Return (X, Y) of the center of cell containing provided text 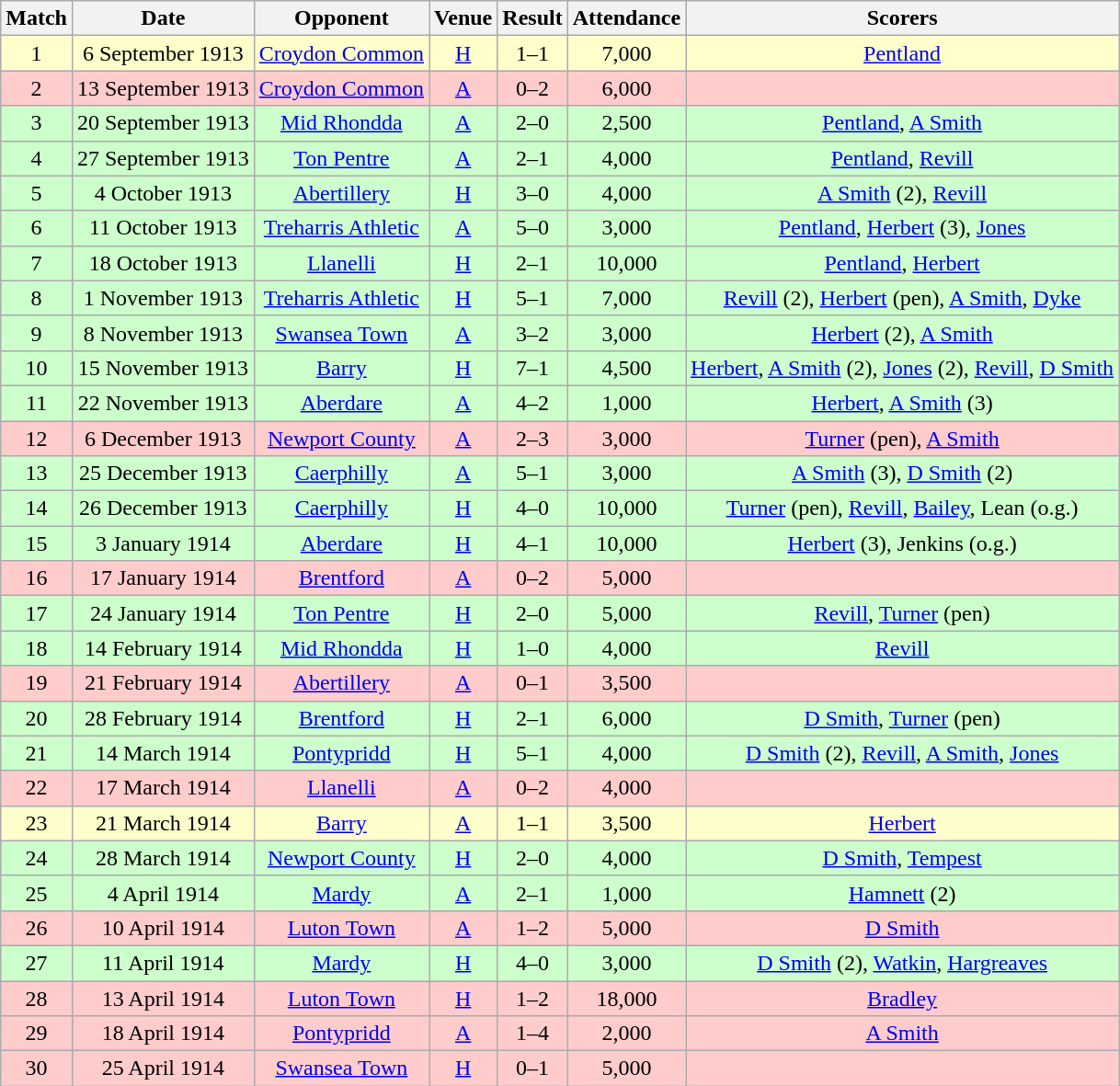
Revill (903, 648)
Match (37, 18)
30 (37, 1069)
6 December 1913 (163, 439)
10 April 1914 (163, 928)
11 (37, 403)
Herbert (2), A Smith (903, 333)
2,500 (626, 123)
26 December 1913 (163, 509)
Herbert (903, 823)
Herbert (3), Jenkins (o.g.) (903, 543)
18,000 (626, 998)
4,500 (626, 368)
A Smith (2), Revill (903, 193)
18 (37, 648)
3 January 1914 (163, 543)
Scorers (903, 18)
Attendance (626, 18)
4–2 (532, 403)
4–1 (532, 543)
14 March 1914 (163, 753)
18 April 1914 (163, 1034)
27 (37, 963)
D Smith (2), Watkin, Hargreaves (903, 963)
Turner (pen), A Smith (903, 439)
D Smith (2), Revill, A Smith, Jones (903, 753)
25 December 1913 (163, 474)
1 November 1913 (163, 298)
21 (37, 753)
4 (37, 158)
11 April 1914 (163, 963)
13 September 1913 (163, 88)
17 March 1914 (163, 788)
20 September 1913 (163, 123)
3 (37, 123)
D Smith (903, 928)
28 February 1914 (163, 718)
Result (532, 18)
Pentland, Herbert (903, 263)
14 February 1914 (163, 648)
4 April 1914 (163, 893)
Turner (pen), Revill, Bailey, Lean (o.g.) (903, 509)
7–1 (532, 368)
Pentland, Herbert (3), Jones (903, 228)
21 March 1914 (163, 823)
A Smith (3), D Smith (2) (903, 474)
22 November 1913 (163, 403)
Venue (463, 18)
21 February 1914 (163, 683)
7 (37, 263)
3–0 (532, 193)
1 (37, 53)
A Smith (903, 1034)
Herbert, A Smith (3) (903, 403)
17 January 1914 (163, 578)
24 January 1914 (163, 613)
Hamnett (2) (903, 893)
23 (37, 823)
24 (37, 858)
14 (37, 509)
9 (37, 333)
Pentland (903, 53)
22 (37, 788)
D Smith, Turner (pen) (903, 718)
5 (37, 193)
18 October 1913 (163, 263)
26 (37, 928)
Date (163, 18)
2 (37, 88)
Revill, Turner (pen) (903, 613)
2,000 (626, 1034)
15 (37, 543)
19 (37, 683)
17 (37, 613)
13 (37, 474)
28 March 1914 (163, 858)
Opponent (341, 18)
15 November 1913 (163, 368)
12 (37, 439)
8 (37, 298)
6 (37, 228)
13 April 1914 (163, 998)
2–3 (532, 439)
5–0 (532, 228)
16 (37, 578)
Herbert, A Smith (2), Jones (2), Revill, D Smith (903, 368)
Revill (2), Herbert (pen), A Smith, Dyke (903, 298)
25 April 1914 (163, 1069)
Pentland, Revill (903, 158)
8 November 1913 (163, 333)
6 September 1913 (163, 53)
11 October 1913 (163, 228)
1–0 (532, 648)
20 (37, 718)
28 (37, 998)
4 October 1913 (163, 193)
1–4 (532, 1034)
25 (37, 893)
29 (37, 1034)
27 September 1913 (163, 158)
10 (37, 368)
Bradley (903, 998)
3–2 (532, 333)
Pentland, A Smith (903, 123)
D Smith, Tempest (903, 858)
